For the text-containing cell, return its midpoint in (x, y) coordinate format. 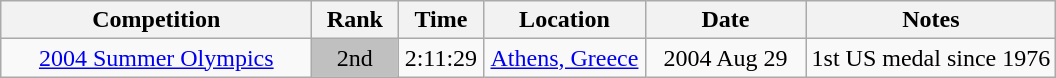
Location (564, 20)
Competition (156, 20)
Time (441, 20)
Rank (355, 20)
2004 Summer Olympics (156, 58)
Notes (931, 20)
1st US medal since 1976 (931, 58)
Athens, Greece (564, 58)
2nd (355, 58)
2004 Aug 29 (726, 58)
Date (726, 20)
2:11:29 (441, 58)
